Extract the [X, Y] coordinate from the center of the cell holding the provided text.  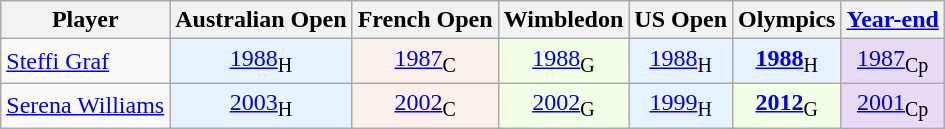
French Open [425, 20]
1987C [425, 61]
2002C [425, 105]
1999H [681, 105]
US Open [681, 20]
1988G [564, 61]
Serena Williams [86, 105]
2001Cp [893, 105]
1987Cp [893, 61]
Wimbledon [564, 20]
Year-end [893, 20]
2003H [261, 105]
Australian Open [261, 20]
2012G [787, 105]
Player [86, 20]
2002G [564, 105]
Steffi Graf [86, 61]
Olympics [787, 20]
